Search for the cell housing the specified text and yield its (x, y) center coordinate. 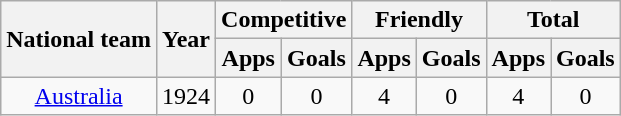
Total (553, 20)
Competitive (284, 20)
National team (79, 39)
Australia (79, 96)
Friendly (419, 20)
Year (186, 39)
1924 (186, 96)
